Capture the cell that displays the provided text and extract its [X, Y] central coordinate. 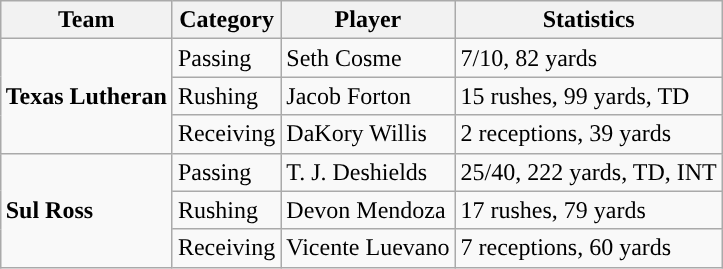
T. J. Deshields [368, 172]
Sul Ross [86, 210]
Statistics [588, 20]
7/10, 82 yards [588, 58]
Devon Mendoza [368, 210]
17 rushes, 79 yards [588, 210]
2 receptions, 39 yards [588, 134]
15 rushes, 99 yards, TD [588, 96]
Player [368, 20]
Seth Cosme [368, 58]
Jacob Forton [368, 96]
7 receptions, 60 yards [588, 248]
Vicente Luevano [368, 248]
Team [86, 20]
Texas Lutheran [86, 96]
25/40, 222 yards, TD, INT [588, 172]
DaKory Willis [368, 134]
Category [226, 20]
